Find where the given text appears and provide that cell's center as [X, Y] coordinate. 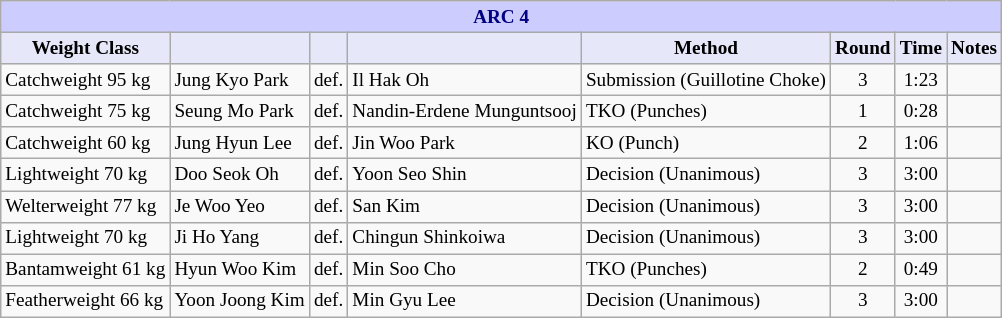
Catchweight 95 kg [86, 80]
Featherweight 66 kg [86, 301]
Notes [974, 48]
Submission (Guillotine Choke) [706, 80]
Seung Mo Park [240, 111]
Min Gyu Lee [465, 301]
1:23 [920, 80]
Jung Hyun Lee [240, 143]
Nandin-Erdene Munguntsooj [465, 111]
Yoon Seo Shin [465, 175]
Catchweight 75 kg [86, 111]
Method [706, 48]
Ji Ho Yang [240, 238]
1:06 [920, 143]
Hyun Woo Kim [240, 270]
Bantamweight 61 kg [86, 270]
Welterweight 77 kg [86, 206]
Yoon Joong Kim [240, 301]
Doo Seok Oh [240, 175]
Weight Class [86, 48]
Round [862, 48]
Catchweight 60 kg [86, 143]
San Kim [465, 206]
Min Soo Cho [465, 270]
Il Hak Oh [465, 80]
0:49 [920, 270]
Time [920, 48]
ARC 4 [502, 17]
0:28 [920, 111]
Je Woo Yeo [240, 206]
KO (Punch) [706, 143]
1 [862, 111]
Chingun Shinkoiwa [465, 238]
Jin Woo Park [465, 143]
Jung Kyo Park [240, 80]
